From the cell containing the given text, extract its center point as [x, y] coordinate. 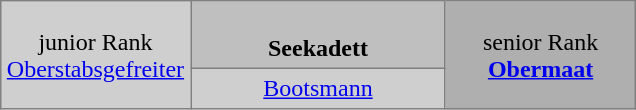
senior RankObermaat [540, 55]
junior RankOberstabsgefreiter [96, 55]
Seekadett [318, 35]
Bootsmann [318, 88]
